Extract the (X, Y) coordinate from the center of the cell holding the provided text.  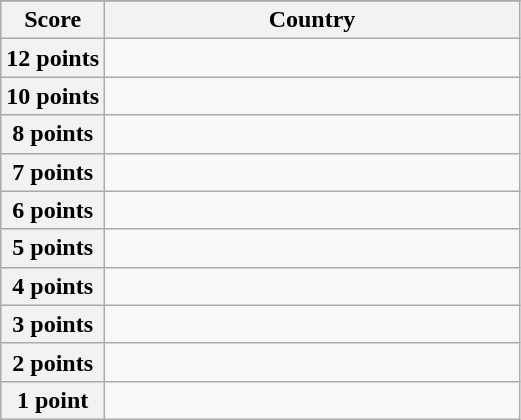
3 points (53, 324)
12 points (53, 58)
5 points (53, 248)
2 points (53, 362)
10 points (53, 96)
7 points (53, 172)
6 points (53, 210)
1 point (53, 400)
8 points (53, 134)
Country (312, 20)
4 points (53, 286)
Score (53, 20)
